Output the [X, Y] coordinate of the center of the cell containing the given text.  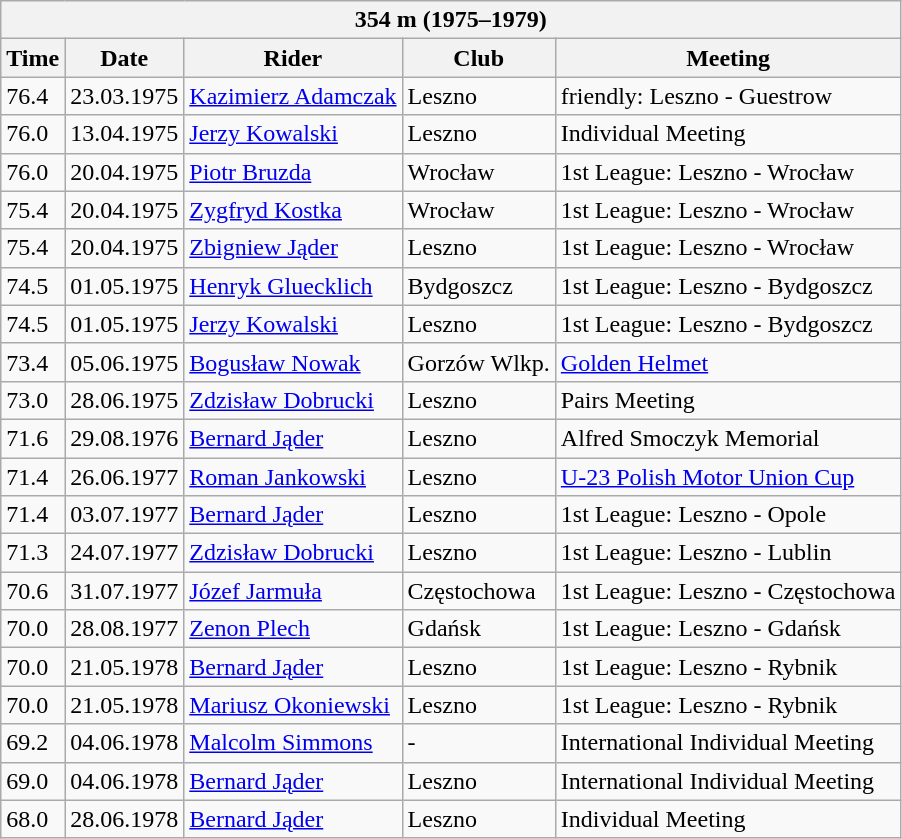
- [478, 743]
Kazimierz Adamczak [293, 96]
Zenon Plech [293, 629]
Zygfryd Kostka [293, 210]
76.4 [33, 96]
13.04.1975 [124, 134]
28.08.1977 [124, 629]
73.4 [33, 362]
Bogusław Nowak [293, 362]
1st League: Leszno - Opole [728, 515]
24.07.1977 [124, 553]
Alfred Smoczyk Memorial [728, 438]
1st League: Leszno - Gdańsk [728, 629]
26.06.1977 [124, 477]
Gorzów Wlkp. [478, 362]
Malcolm Simmons [293, 743]
Roman Jankowski [293, 477]
Mariusz Okoniewski [293, 705]
05.06.1975 [124, 362]
70.6 [33, 591]
354 m (1975–1979) [451, 20]
Rider [293, 58]
friendly: Leszno - Guestrow [728, 96]
Meeting [728, 58]
U-23 Polish Motor Union Cup [728, 477]
73.0 [33, 400]
Zbigniew Jąder [293, 248]
Józef Jarmuła [293, 591]
28.06.1978 [124, 819]
Częstochowa [478, 591]
71.6 [33, 438]
1st League: Leszno - Częstochowa [728, 591]
71.3 [33, 553]
Henryk Gluecklich [293, 286]
Pairs Meeting [728, 400]
23.03.1975 [124, 96]
Golden Helmet [728, 362]
69.0 [33, 781]
28.06.1975 [124, 400]
Bydgoszcz [478, 286]
Club [478, 58]
1st League: Leszno - Lublin [728, 553]
31.07.1977 [124, 591]
Date [124, 58]
69.2 [33, 743]
68.0 [33, 819]
Piotr Bruzda [293, 172]
03.07.1977 [124, 515]
Gdańsk [478, 629]
Time [33, 58]
29.08.1976 [124, 438]
